Search for the cell housing the specified text and yield its [x, y] center coordinate. 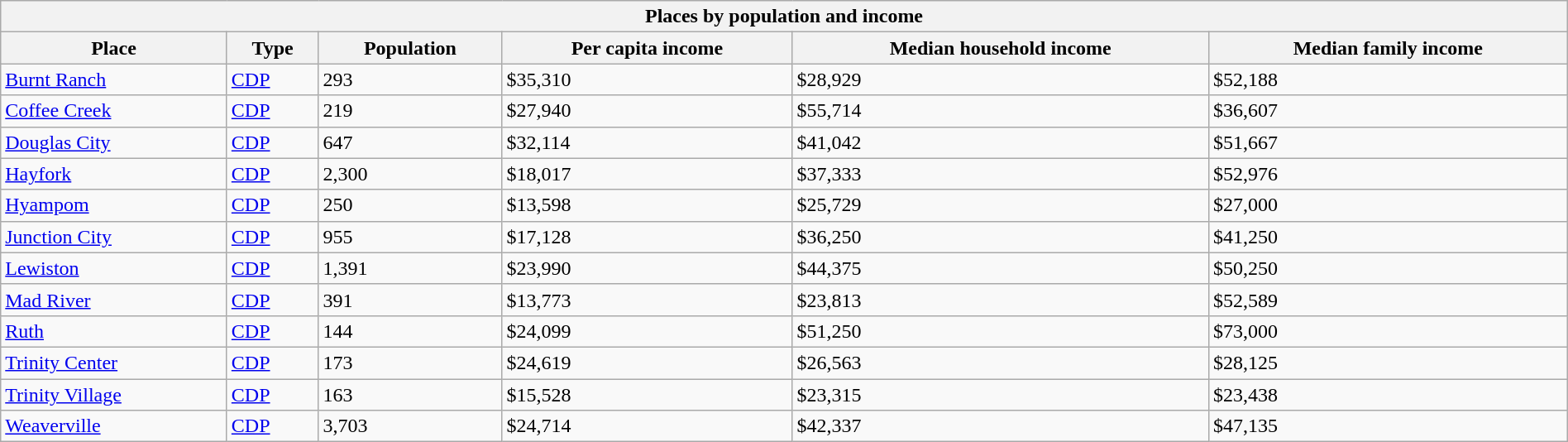
Douglas City [114, 142]
$17,128 [647, 237]
3,703 [410, 426]
$28,929 [1001, 79]
$28,125 [1388, 363]
$35,310 [647, 79]
Ruth [114, 331]
$42,337 [1001, 426]
1,391 [410, 268]
2,300 [410, 174]
$41,250 [1388, 237]
163 [410, 395]
Mad River [114, 300]
$24,714 [647, 426]
144 [410, 331]
$24,099 [647, 331]
$52,188 [1388, 79]
Weaverville [114, 426]
$55,714 [1001, 111]
Median family income [1388, 48]
$13,598 [647, 205]
$27,940 [647, 111]
Trinity Village [114, 395]
173 [410, 363]
$47,135 [1388, 426]
Places by population and income [784, 17]
Hyampom [114, 205]
955 [410, 237]
$50,250 [1388, 268]
$36,250 [1001, 237]
Population [410, 48]
$51,250 [1001, 331]
293 [410, 79]
$23,315 [1001, 395]
$52,589 [1388, 300]
Junction City [114, 237]
$24,619 [647, 363]
$23,990 [647, 268]
$18,017 [647, 174]
$26,563 [1001, 363]
Per capita income [647, 48]
$13,773 [647, 300]
$51,667 [1388, 142]
$15,528 [647, 395]
$23,438 [1388, 395]
$41,042 [1001, 142]
250 [410, 205]
$32,114 [647, 142]
$23,813 [1001, 300]
Burnt Ranch [114, 79]
Coffee Creek [114, 111]
$73,000 [1388, 331]
Median household income [1001, 48]
Place [114, 48]
219 [410, 111]
$27,000 [1388, 205]
Hayfork [114, 174]
Trinity Center [114, 363]
647 [410, 142]
391 [410, 300]
$52,976 [1388, 174]
Type [273, 48]
$44,375 [1001, 268]
Lewiston [114, 268]
$37,333 [1001, 174]
$36,607 [1388, 111]
$25,729 [1001, 205]
